Detect which cell encompasses the target text, then output its (x, y) center coordinate. 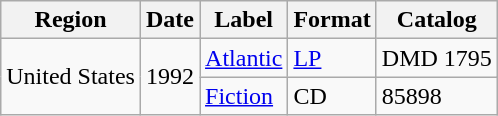
Catalog (436, 20)
United States (71, 77)
1992 (170, 77)
Region (71, 20)
Format (332, 20)
CD (332, 96)
85898 (436, 96)
Date (170, 20)
Atlantic (244, 58)
Fiction (244, 96)
DMD 1795 (436, 58)
Label (244, 20)
LP (332, 58)
